Identify which cell holds the provided text, then report its (x, y) central coordinate. 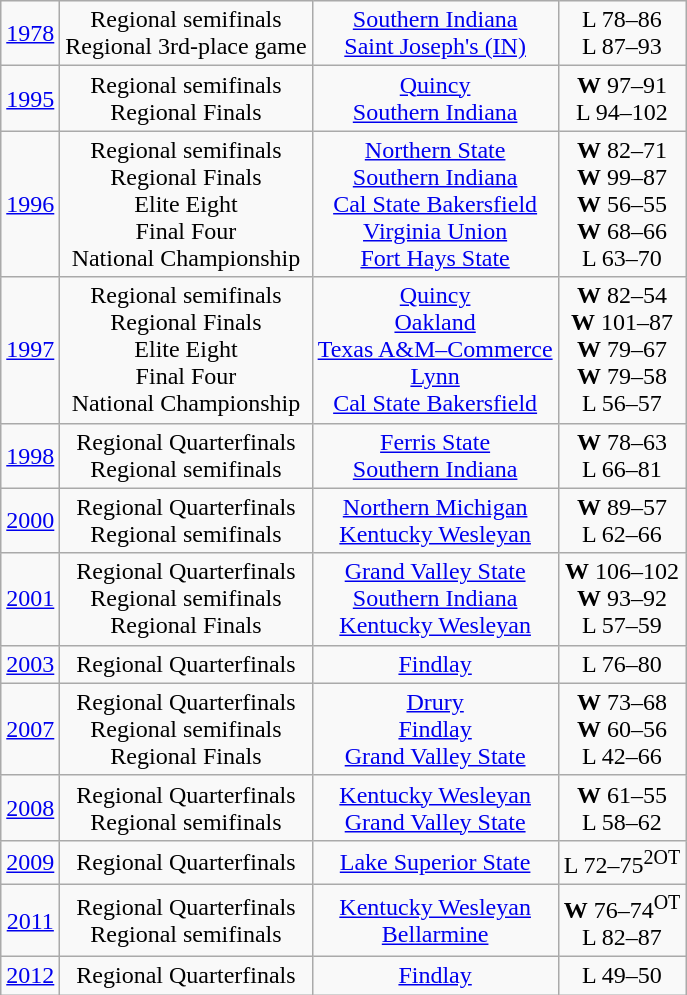
QuincyOaklandTexas A&M–CommerceLynnCal State Bakersfield (435, 350)
L 76–80 (622, 664)
1997 (30, 350)
Southern IndianaSaint Joseph's (IN) (435, 34)
2007 (30, 729)
DruryFindlayGrand Valley State (435, 729)
W 82–54W 101–87W 79–67W 79–58L 56–57 (622, 350)
Regional semifinalsRegional 3rd-place game (186, 34)
2003 (30, 664)
W 82–71W 99–87W 56–55W 68–66L 63–70 (622, 204)
Regional semifinalsRegional Finals (186, 98)
W 61–55L 58–62 (622, 808)
Kentucky WesleyanBellarmine (435, 921)
1996 (30, 204)
L 72–752OT (622, 862)
W 73–68W 60–56L 42–66 (622, 729)
W 78–63L 66–81 (622, 456)
2001 (30, 599)
L 49–50 (622, 975)
Ferris StateSouthern Indiana (435, 456)
QuincySouthern Indiana (435, 98)
Northern StateSouthern IndianaCal State BakersfieldVirginia UnionFort Hays State (435, 204)
W 89–57L 62–66 (622, 520)
Lake Superior State (435, 862)
W 106–102W 93–92L 57–59 (622, 599)
2011 (30, 921)
W 76–74OTL 82–87 (622, 921)
2008 (30, 808)
2012 (30, 975)
1995 (30, 98)
L 78–86L 87–93 (622, 34)
Grand Valley StateSouthern IndianaKentucky Wesleyan (435, 599)
1978 (30, 34)
Kentucky WesleyanGrand Valley State (435, 808)
1998 (30, 456)
W 97–91L 94–102 (622, 98)
Northern MichiganKentucky Wesleyan (435, 520)
2000 (30, 520)
2009 (30, 862)
